Determine the (X, Y) coordinate at the center of the cell enclosing the given text.  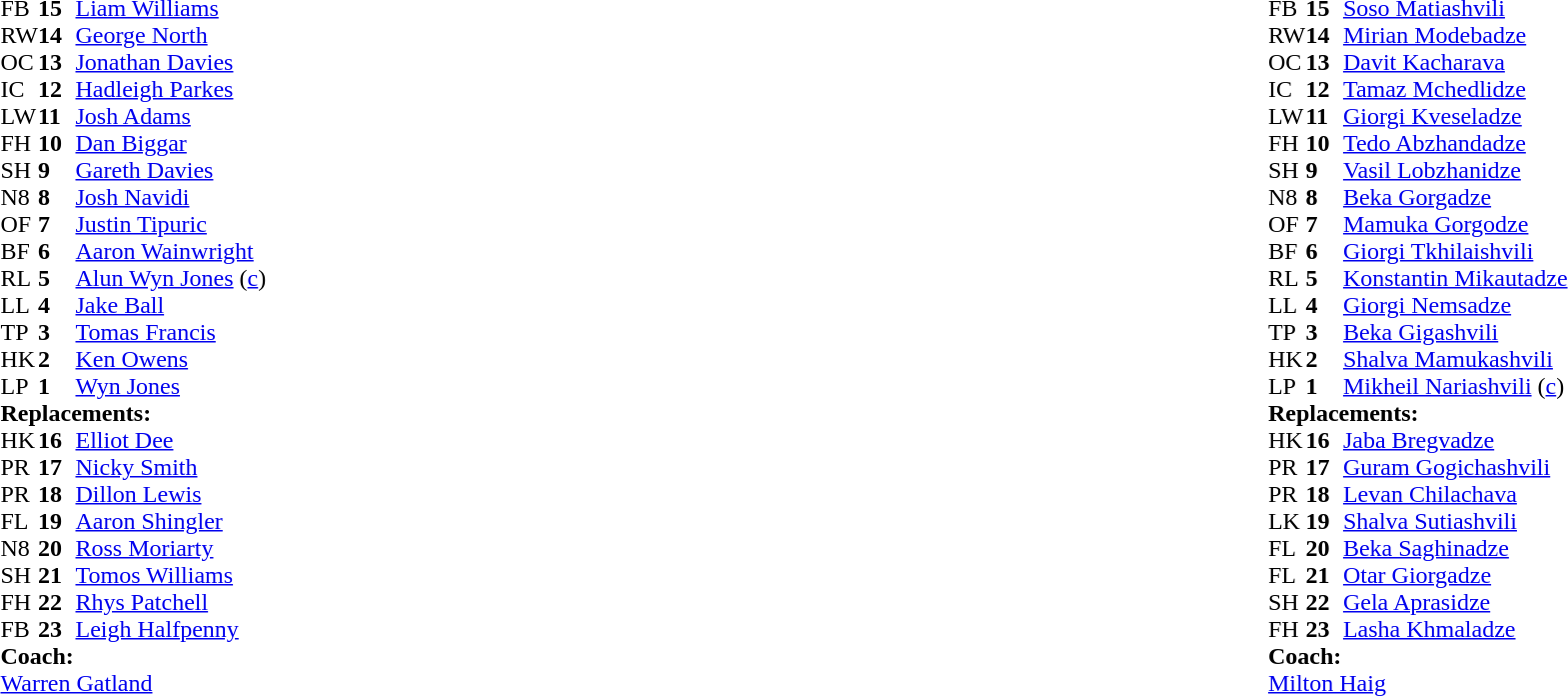
Mamuka Gorgodze (1455, 224)
Jaba Bregvadze (1455, 440)
Shalva Sutiashvili (1455, 522)
Mikheil Nariashvili (c) (1455, 386)
Tomos Williams (172, 576)
Beka Gorgadze (1455, 198)
Beka Saghinadze (1455, 548)
Jake Ball (172, 306)
Dillon Lewis (172, 494)
Vasil Lobzhanidze (1455, 170)
Dan Biggar (172, 144)
FB (19, 630)
Wyn Jones (172, 386)
Aaron Wainwright (172, 252)
Josh Navidi (172, 198)
Giorgi Tkhilaishvili (1455, 252)
Justin Tipuric (172, 224)
Tamaz Mchedlidze (1455, 90)
Aaron Shingler (172, 522)
Hadleigh Parkes (172, 90)
Giorgi Nemsadze (1455, 306)
Gareth Davies (172, 170)
Rhys Patchell (172, 602)
Ross Moriarty (172, 548)
Konstantin Mikautadze (1455, 278)
Giorgi Kveseladze (1455, 116)
Lasha Khmaladze (1455, 630)
Tedo Abzhandadze (1455, 144)
Mirian Modebadze (1455, 36)
Nicky Smith (172, 468)
Gela Aprasidze (1455, 602)
LK (1287, 522)
Beka Gigashvili (1455, 332)
Elliot Dee (172, 440)
George North (172, 36)
Josh Adams (172, 116)
Levan Chilachava (1455, 494)
Alun Wyn Jones (c) (172, 278)
Davit Kacharava (1455, 62)
Otar Giorgadze (1455, 576)
Jonathan Davies (172, 62)
Ken Owens (172, 360)
Shalva Mamukashvili (1455, 360)
Leigh Halfpenny (172, 630)
Guram Gogichashvili (1455, 468)
Tomas Francis (172, 332)
